Search for the cell housing the specified text and yield its [X, Y] center coordinate. 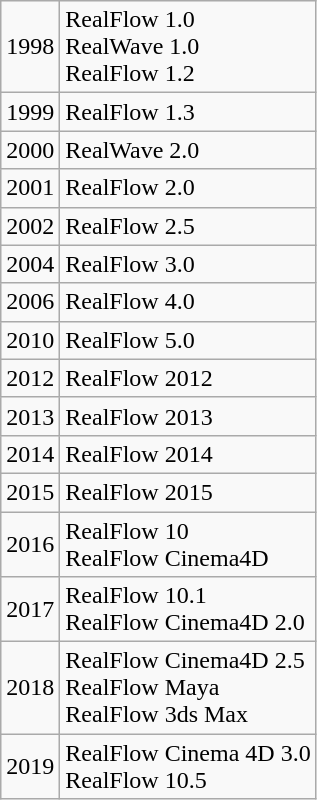
2014 [30, 454]
RealFlow 1.0RealWave 1.0RealFlow 1.2 [188, 47]
2010 [30, 340]
2012 [30, 378]
1998 [30, 47]
2015 [30, 492]
RealFlow 1.3 [188, 112]
2004 [30, 264]
RealFlow 4.0 [188, 302]
RealWave 2.0 [188, 150]
2019 [30, 766]
RealFlow 3.0 [188, 264]
2018 [30, 688]
RealFlow 10RealFlow Cinema4D [188, 544]
RealFlow 10.1RealFlow Cinema4D 2.0 [188, 610]
1999 [30, 112]
2000 [30, 150]
2006 [30, 302]
RealFlow Cinema4D 2.5RealFlow MayaRealFlow 3ds Max [188, 688]
RealFlow 2015 [188, 492]
2017 [30, 610]
RealFlow 2013 [188, 416]
2016 [30, 544]
2002 [30, 226]
RealFlow 2012 [188, 378]
RealFlow 2014 [188, 454]
RealFlow Cinema 4D 3.0RealFlow 10.5 [188, 766]
2001 [30, 188]
RealFlow 2.0 [188, 188]
RealFlow 5.0 [188, 340]
RealFlow 2.5 [188, 226]
2013 [30, 416]
